Search for the cell housing the specified text and yield its (X, Y) center coordinate. 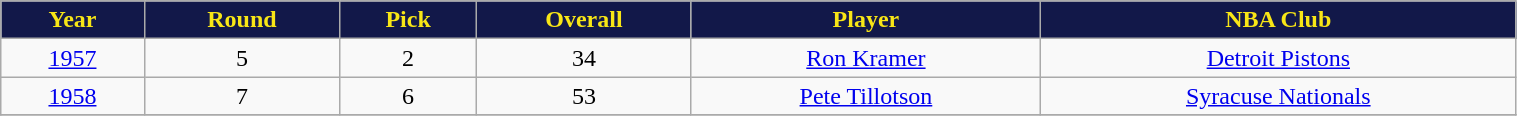
Pete Tillotson (866, 96)
34 (584, 58)
Syracuse Nationals (1278, 96)
5 (242, 58)
1957 (72, 58)
Round (242, 20)
Pick (408, 20)
7 (242, 96)
53 (584, 96)
Player (866, 20)
Year (72, 20)
NBA Club (1278, 20)
2 (408, 58)
6 (408, 96)
Ron Kramer (866, 58)
Detroit Pistons (1278, 58)
Overall (584, 20)
1958 (72, 96)
